For the text-containing cell, return its midpoint in (x, y) coordinate format. 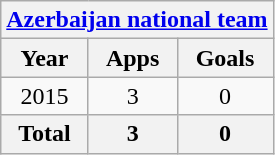
Azerbaijan national team (137, 20)
Goals (225, 58)
2015 (45, 96)
Year (45, 58)
Total (45, 134)
Apps (132, 58)
